Pinpoint the cell where the given text exists, returning its (X, Y) midpoint coordinate. 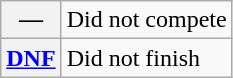
— (31, 20)
Did not finish (146, 58)
DNF (31, 58)
Did not compete (146, 20)
